Extract the [x, y] coordinate from the center of the cell holding the provided text.  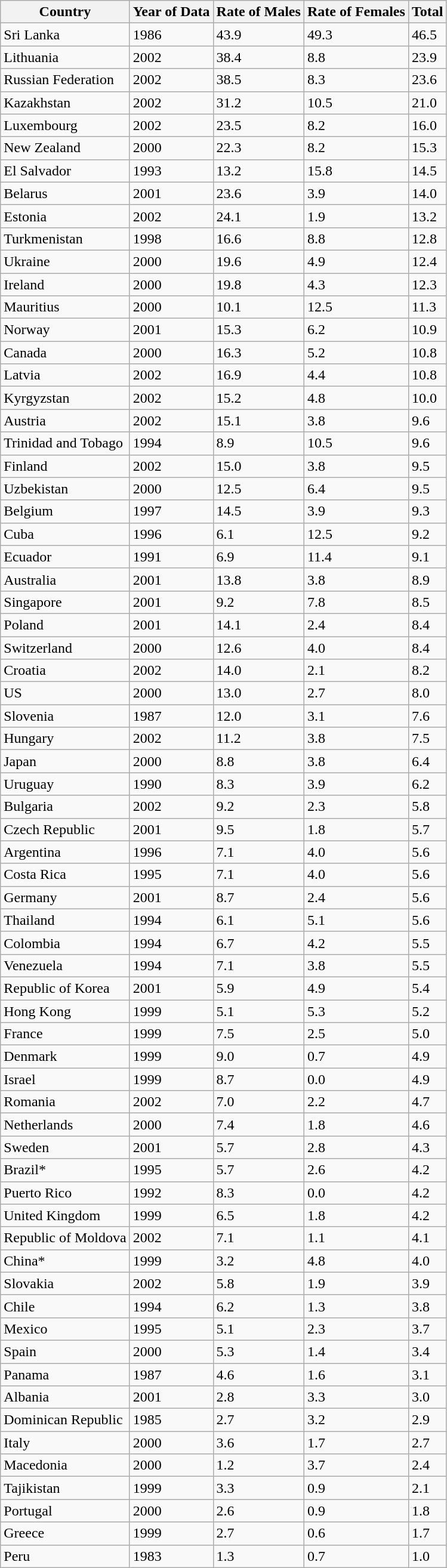
El Salvador [65, 171]
Mauritius [65, 307]
5.0 [427, 1034]
24.1 [258, 216]
Sweden [65, 1147]
1.2 [258, 1465]
Uruguay [65, 784]
23.9 [427, 57]
Estonia [65, 216]
Japan [65, 761]
7.4 [258, 1125]
8.0 [427, 693]
Kazakhstan [65, 103]
4.4 [356, 375]
Lithuania [65, 57]
Austria [65, 421]
4.7 [427, 1102]
Romania [65, 1102]
15.8 [356, 171]
6.5 [258, 1215]
3.6 [258, 1443]
15.2 [258, 398]
15.1 [258, 421]
43.9 [258, 35]
Spain [65, 1351]
Luxembourg [65, 125]
1.6 [356, 1374]
16.0 [427, 125]
15.0 [258, 466]
Panama [65, 1374]
1993 [171, 171]
3.0 [427, 1397]
2.5 [356, 1034]
1991 [171, 557]
5.4 [427, 988]
0.6 [356, 1533]
Israel [65, 1079]
Kyrgyzstan [65, 398]
1.1 [356, 1238]
Norway [65, 330]
1990 [171, 784]
Belgium [65, 511]
Hungary [65, 739]
1997 [171, 511]
Peru [65, 1556]
19.6 [258, 261]
Republic of Korea [65, 988]
8.5 [427, 602]
Total [427, 12]
China* [65, 1261]
Chile [65, 1306]
Belarus [65, 193]
Turkmenistan [65, 239]
Switzerland [65, 647]
Ireland [65, 285]
Macedonia [65, 1465]
13.0 [258, 693]
1983 [171, 1556]
Tajikistan [65, 1488]
Hong Kong [65, 1011]
Thailand [65, 920]
1985 [171, 1420]
22.3 [258, 148]
Netherlands [65, 1125]
1986 [171, 35]
12.8 [427, 239]
Singapore [65, 602]
16.3 [258, 353]
11.2 [258, 739]
31.2 [258, 103]
Venezuela [65, 965]
10.9 [427, 330]
7.6 [427, 716]
21.0 [427, 103]
Latvia [65, 375]
38.4 [258, 57]
Germany [65, 897]
7.8 [356, 602]
12.0 [258, 716]
United Kingdom [65, 1215]
3.4 [427, 1351]
US [65, 693]
Greece [65, 1533]
1998 [171, 239]
Brazil* [65, 1170]
12.6 [258, 647]
Year of Data [171, 12]
Argentina [65, 852]
Albania [65, 1397]
Puerto Rico [65, 1193]
1992 [171, 1193]
Russian Federation [65, 80]
Rate of Males [258, 12]
Denmark [65, 1057]
Bulgaria [65, 807]
5.9 [258, 988]
Portugal [65, 1511]
11.4 [356, 557]
Canada [65, 353]
Poland [65, 625]
23.5 [258, 125]
9.3 [427, 511]
1.4 [356, 1351]
Croatia [65, 671]
19.8 [258, 285]
4.1 [427, 1238]
2.9 [427, 1420]
16.9 [258, 375]
Mexico [65, 1329]
Costa Rica [65, 875]
Dominican Republic [65, 1420]
Country [65, 12]
Cuba [65, 534]
Colombia [65, 943]
Finland [65, 466]
Slovakia [65, 1283]
6.9 [258, 557]
10.1 [258, 307]
46.5 [427, 35]
1.0 [427, 1556]
49.3 [356, 35]
France [65, 1034]
38.5 [258, 80]
10.0 [427, 398]
Ukraine [65, 261]
6.7 [258, 943]
New Zealand [65, 148]
Trinidad and Tobago [65, 443]
Ecuador [65, 557]
2.2 [356, 1102]
9.1 [427, 557]
12.3 [427, 285]
Slovenia [65, 716]
7.0 [258, 1102]
9.0 [258, 1057]
14.1 [258, 625]
Italy [65, 1443]
Uzbekistan [65, 489]
13.8 [258, 579]
16.6 [258, 239]
Australia [65, 579]
Republic of Moldova [65, 1238]
Czech Republic [65, 829]
Sri Lanka [65, 35]
11.3 [427, 307]
Rate of Females [356, 12]
12.4 [427, 261]
